Extract the [x, y] coordinate from the center of the cell holding the provided text.  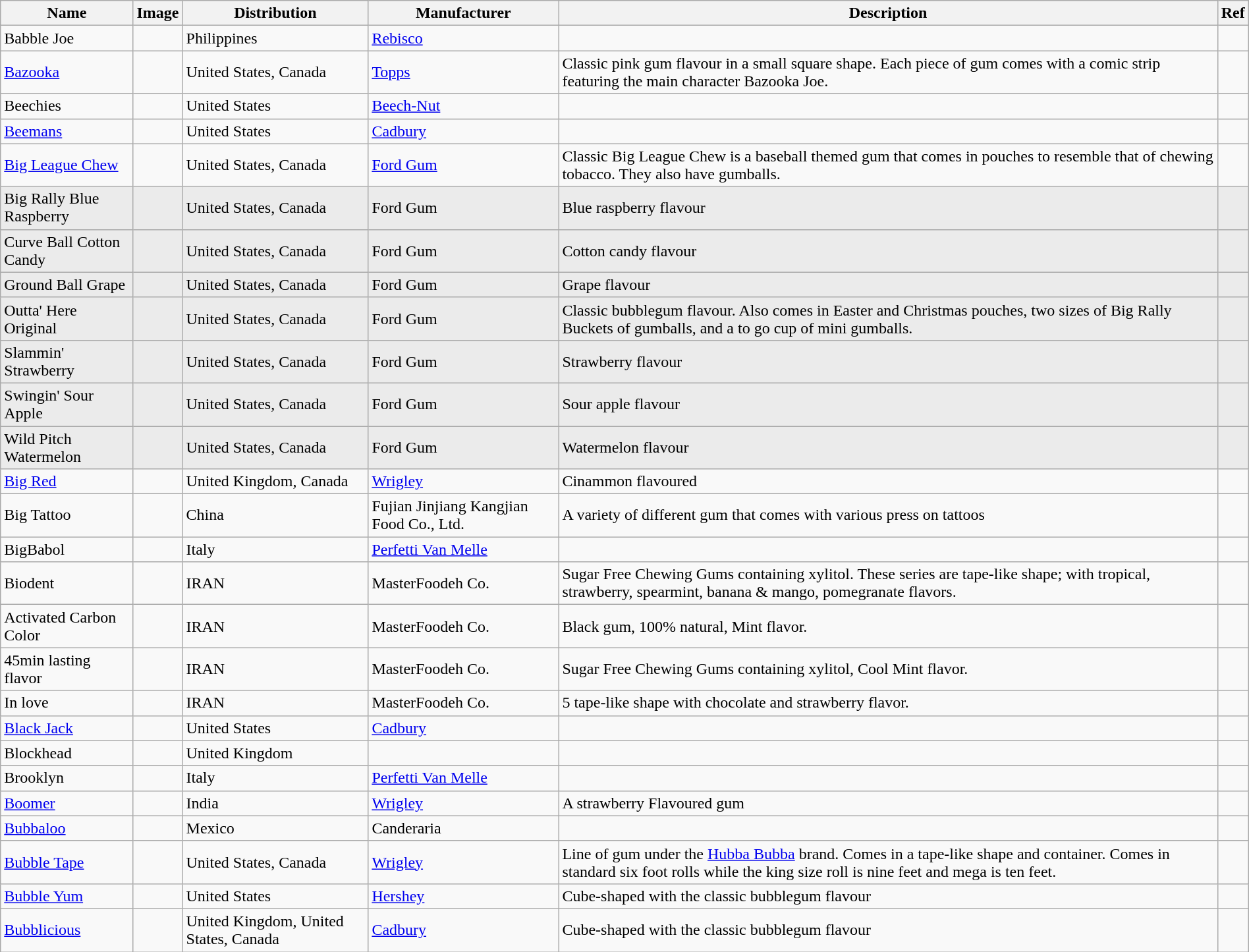
Beemans [67, 131]
Curve Ball Cotton Candy [67, 250]
Outta' Here Original [67, 319]
Blockhead [67, 753]
Name [67, 13]
United Kingdom, Canada [275, 482]
Bubble Tape [67, 862]
United Kingdom [275, 753]
Mexico [275, 828]
Big Rally Blue Raspberry [67, 208]
Grape flavour [888, 285]
Ground Ball Grape [67, 285]
Beechies [67, 106]
Activated Carbon Color [67, 626]
Classic Big League Chew is a baseball themed gum that comes in pouches to resemble that of chewing tobacco. They also have gumballs. [888, 165]
A strawberry Flavoured gum [888, 803]
A variety of different gum that comes with various press on tattoos [888, 515]
Blue raspberry flavour [888, 208]
Distribution [275, 13]
In love [67, 703]
India [275, 803]
Classic pink gum flavour in a small square shape. Each piece of gum comes with a comic strip featuring the main character Bazooka Joe. [888, 72]
5 tape-like shape with chocolate and strawberry flavor. [888, 703]
Rebisco [464, 38]
Black gum, 100% natural, Mint flavor. [888, 626]
Philippines [275, 38]
Boomer [67, 803]
Classic bubblegum flavour. Also comes in Easter and Christmas pouches, two sizes of Big Rally Buckets of gumballs, and a to go cup of mini gumballs. [888, 319]
Brooklyn [67, 778]
Description [888, 13]
Ref [1233, 13]
BigBabol [67, 549]
Manufacturer [464, 13]
Beech-Nut [464, 106]
China [275, 515]
Black Jack [67, 728]
Biodent [67, 584]
United Kingdom, United States, Canada [275, 930]
Cotton candy flavour [888, 250]
Hershey [464, 896]
Sour apple flavour [888, 405]
Bazooka [67, 72]
Cinammon flavoured [888, 482]
Canderaria [464, 828]
Big League Chew [67, 165]
Topps [464, 72]
45min lasting flavor [67, 669]
Bubble Yum [67, 896]
Wild Pitch Watermelon [67, 447]
Bubblicious [67, 930]
Fujian Jinjiang Kangjian Food Co., Ltd. [464, 515]
Slammin' Strawberry [67, 361]
Sugar Free Chewing Gums containing xylitol, Cool Mint flavor. [888, 669]
Swingin' Sour Apple [67, 405]
Big Tattoo [67, 515]
Strawberry flavour [888, 361]
Watermelon flavour [888, 447]
Big Red [67, 482]
Image [158, 13]
Bubbaloo [67, 828]
Babble Joe [67, 38]
